Extract the [X, Y] coordinate from the center of the cell holding the provided text.  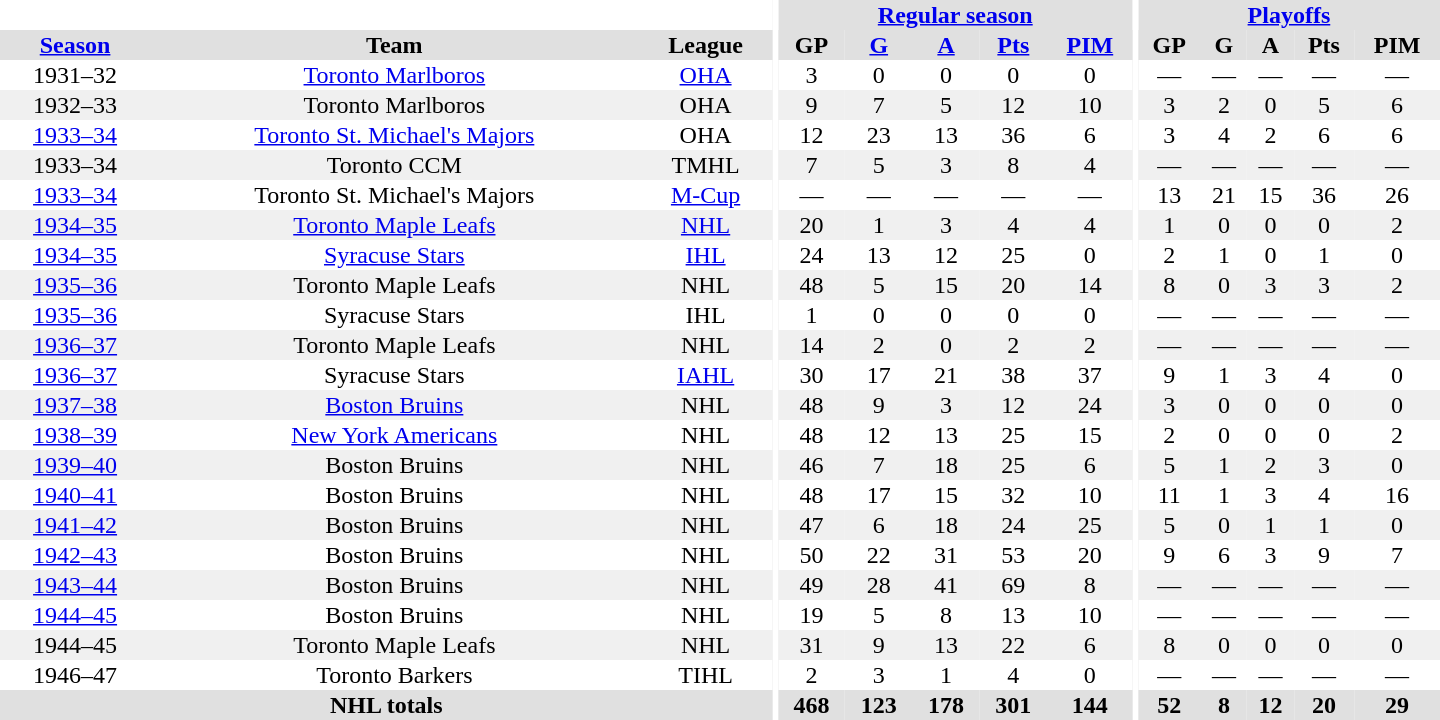
NHL totals [386, 705]
IAHL [706, 375]
28 [878, 585]
49 [812, 585]
Playoffs [1289, 15]
19 [812, 615]
Team [394, 45]
Toronto CCM [394, 165]
301 [1014, 705]
1939–40 [75, 465]
16 [1397, 495]
37 [1090, 375]
38 [1014, 375]
23 [878, 135]
26 [1397, 195]
1931–32 [75, 75]
47 [812, 525]
Season [75, 45]
1943–44 [75, 585]
69 [1014, 585]
53 [1014, 555]
144 [1090, 705]
Toronto Barkers [394, 675]
League [706, 45]
11 [1170, 495]
1946–47 [75, 675]
30 [812, 375]
Regular season [956, 15]
29 [1397, 705]
46 [812, 465]
52 [1170, 705]
1940–41 [75, 495]
New York Americans [394, 435]
1941–42 [75, 525]
41 [946, 585]
1942–43 [75, 555]
123 [878, 705]
TIHL [706, 675]
TMHL [706, 165]
468 [812, 705]
1937–38 [75, 405]
50 [812, 555]
32 [1014, 495]
M-Cup [706, 195]
1938–39 [75, 435]
178 [946, 705]
1932–33 [75, 105]
